Identify which cell holds the provided text, then report its (x, y) central coordinate. 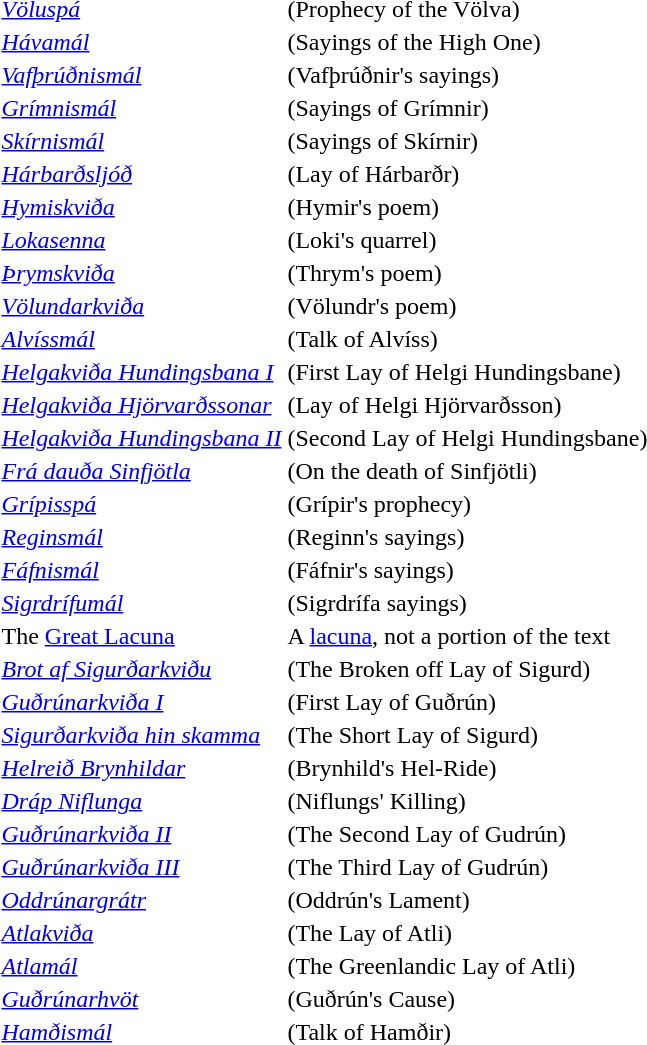
Guðrúnarhvöt (142, 999)
Hárbarðsljóð (142, 174)
Helgakviða Hjörvarðssonar (142, 405)
Fáfnismál (142, 570)
Brot af Sigurðarkviðu (142, 669)
Helreið Brynhildar (142, 768)
Sigrdrífumál (142, 603)
Frá dauða Sinfjötla (142, 471)
Guðrúnarkviða II (142, 834)
Skírnismál (142, 141)
Grípisspá (142, 504)
Völundarkviða (142, 306)
Reginsmál (142, 537)
Guðrúnarkviða I (142, 702)
Vafþrúðnismál (142, 75)
Grímnismál (142, 108)
Hávamál (142, 42)
Atlakviða (142, 933)
Hymiskviða (142, 207)
Oddrúnargrátr (142, 900)
Guðrúnarkviða III (142, 867)
Helgakviða Hundingsbana II (142, 438)
Alvíssmál (142, 339)
Dráp Niflunga (142, 801)
Sigurðarkviða hin skamma (142, 735)
The Great Lacuna (142, 636)
Helgakviða Hundingsbana I (142, 372)
Atlamál (142, 966)
Lokasenna (142, 240)
Þrymskviða (142, 273)
